Provide the (X, Y) coordinate of the cell's center where the given text is located.  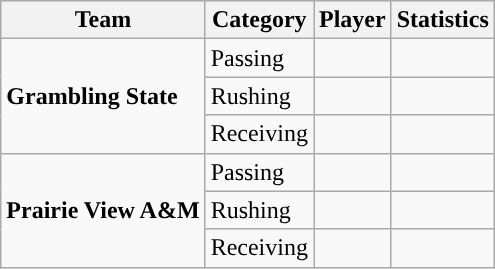
Team (103, 20)
Statistics (442, 20)
Grambling State (103, 96)
Prairie View A&M (103, 210)
Player (353, 20)
Category (259, 20)
